Find where the given text appears and provide that cell's center as (X, Y) coordinate. 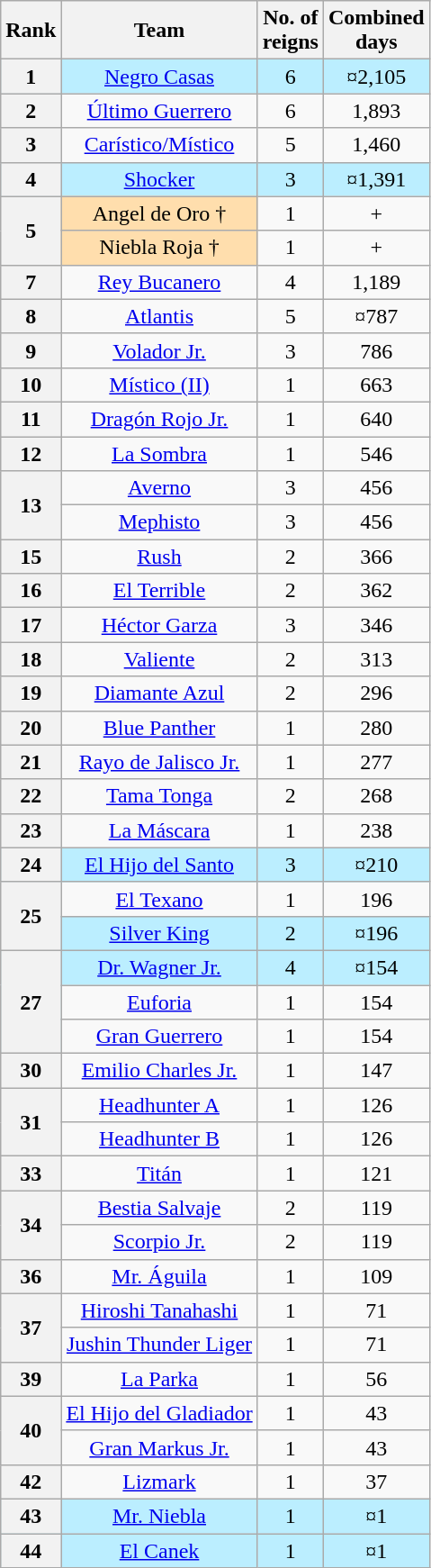
30 (31, 1071)
196 (376, 899)
238 (376, 830)
Lizmark (159, 1482)
42 (31, 1482)
Gran Guerrero (159, 1037)
Dr. Wagner Jr. (159, 967)
1,189 (376, 282)
Negro Casas (159, 77)
15 (31, 557)
¤154 (376, 967)
346 (376, 625)
Blue Panther (159, 728)
Bestia Salvaje (159, 1208)
¤1,391 (376, 179)
640 (376, 419)
Headhunter B (159, 1139)
El Hijo del Gladiador (159, 1413)
33 (31, 1174)
Rank (31, 31)
Titán (159, 1174)
36 (31, 1276)
Combineddays (376, 31)
¤787 (376, 316)
7 (31, 282)
9 (31, 350)
1,893 (376, 111)
12 (31, 453)
362 (376, 591)
27 (31, 1002)
Mr. Niebla (159, 1516)
El Hijo del Santo (159, 865)
31 (31, 1122)
Místico (II) (159, 385)
El Texano (159, 899)
Rush (159, 557)
La Parka (159, 1379)
Jushin Thunder Liger (159, 1345)
Shocker (159, 179)
El Terrible (159, 591)
Dragón Rojo Jr. (159, 419)
19 (31, 693)
663 (376, 385)
34 (31, 1225)
277 (376, 762)
Mr. Águila (159, 1276)
Niebla Roja † (159, 248)
18 (31, 659)
Hiroshi Tanahashi (159, 1310)
11 (31, 419)
Euforia (159, 1002)
40 (31, 1430)
147 (376, 1071)
Volador Jr. (159, 350)
25 (31, 916)
23 (31, 830)
13 (31, 505)
39 (31, 1379)
16 (31, 591)
La Sombra (159, 453)
296 (376, 693)
280 (376, 728)
Diamante Azul (159, 693)
¤196 (376, 933)
Rayo de Jalisco Jr. (159, 762)
Headhunter A (159, 1105)
Angel de Oro † (159, 213)
Atlantis (159, 316)
17 (31, 625)
21 (31, 762)
Silver King (159, 933)
56 (376, 1379)
22 (31, 796)
20 (31, 728)
24 (31, 865)
¤2,105 (376, 77)
Gran Markus Jr. (159, 1447)
109 (376, 1276)
El Canek (159, 1550)
44 (31, 1550)
1,460 (376, 145)
366 (376, 557)
¤210 (376, 865)
No. ofreigns (290, 31)
10 (31, 385)
Valiente (159, 659)
Carístico/Místico (159, 145)
268 (376, 796)
Rey Bucanero (159, 282)
Scorpio Jr. (159, 1242)
Héctor Garza (159, 625)
La Máscara (159, 830)
786 (376, 350)
Tama Tonga (159, 796)
Emilio Charles Jr. (159, 1071)
Mephisto (159, 522)
Averno (159, 488)
Team (159, 31)
546 (376, 453)
121 (376, 1174)
Último Guerrero (159, 111)
8 (31, 316)
313 (376, 659)
